Output the [x, y] coordinate of the center of the cell containing the given text.  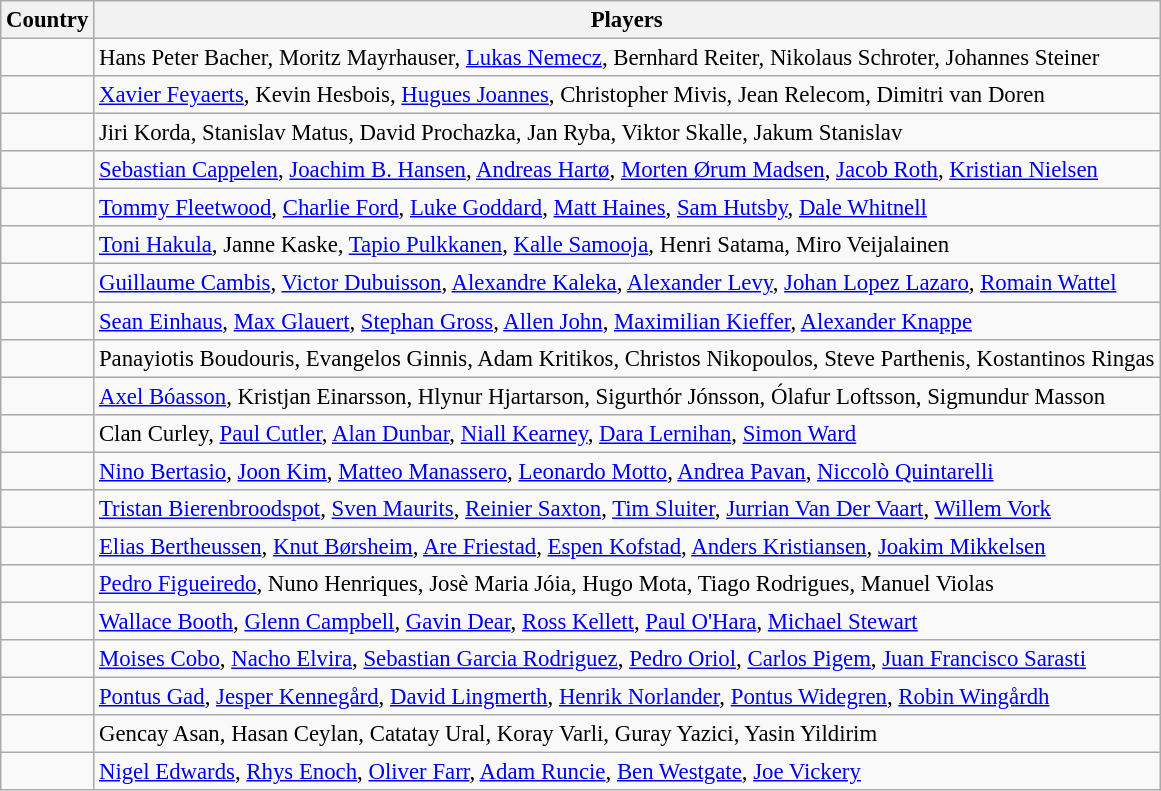
Clan Curley, Paul Cutler, Alan Dunbar, Niall Kearney, Dara Lernihan, Simon Ward [627, 433]
Players [627, 20]
Wallace Booth, Glenn Campbell, Gavin Dear, Ross Kellett, Paul O'Hara, Michael Stewart [627, 621]
Axel Bóasson, Kristjan Einarsson, Hlynur Hjartarson, Sigurthór Jónsson, Ólafur Loftsson, Sigmundur Masson [627, 396]
Toni Hakula, Janne Kaske, Tapio Pulkkanen, Kalle Samooja, Henri Satama, Miro Veijalainen [627, 245]
Elias Bertheussen, Knut Børsheim, Are Friestad, Espen Kofstad, Anders Kristiansen, Joakim Mikkelsen [627, 546]
Pontus Gad, Jesper Kennegård, David Lingmerth, Henrik Norlander, Pontus Widegren, Robin Wingårdh [627, 697]
Sebastian Cappelen, Joachim B. Hansen, Andreas Hartø, Morten Ørum Madsen, Jacob Roth, Kristian Nielsen [627, 170]
Country [48, 20]
Gencay Asan, Hasan Ceylan, Catatay Ural, Koray Varli, Guray Yazici, Yasin Yildirim [627, 734]
Tristan Bierenbroodspot, Sven Maurits, Reinier Saxton, Tim Sluiter, Jurrian Van Der Vaart, Willem Vork [627, 509]
Nigel Edwards, Rhys Enoch, Oliver Farr, Adam Runcie, Ben Westgate, Joe Vickery [627, 772]
Guillaume Cambis, Victor Dubuisson, Alexandre Kaleka, Alexander Levy, Johan Lopez Lazaro, Romain Wattel [627, 283]
Xavier Feyaerts, Kevin Hesbois, Hugues Joannes, Christopher Mivis, Jean Relecom, Dimitri van Doren [627, 95]
Tommy Fleetwood, Charlie Ford, Luke Goddard, Matt Haines, Sam Hutsby, Dale Whitnell [627, 208]
Pedro Figueiredo, Nuno Henriques, Josè Maria Jóia, Hugo Mota, Tiago Rodrigues, Manuel Violas [627, 584]
Hans Peter Bacher, Moritz Mayrhauser, Lukas Nemecz, Bernhard Reiter, Nikolaus Schroter, Johannes Steiner [627, 58]
Panayiotis Boudouris, Evangelos Ginnis, Adam Kritikos, Christos Nikopoulos, Steve Parthenis, Kostantinos Ringas [627, 358]
Nino Bertasio, Joon Kim, Matteo Manassero, Leonardo Motto, Andrea Pavan, Niccolò Quintarelli [627, 471]
Moises Cobo, Nacho Elvira, Sebastian Garcia Rodriguez, Pedro Oriol, Carlos Pigem, Juan Francisco Sarasti [627, 659]
Jiri Korda, Stanislav Matus, David Prochazka, Jan Ryba, Viktor Skalle, Jakum Stanislav [627, 133]
Sean Einhaus, Max Glauert, Stephan Gross, Allen John, Maximilian Kieffer, Alexander Knappe [627, 321]
